Pinpoint the cell where the given text exists, returning its (x, y) midpoint coordinate. 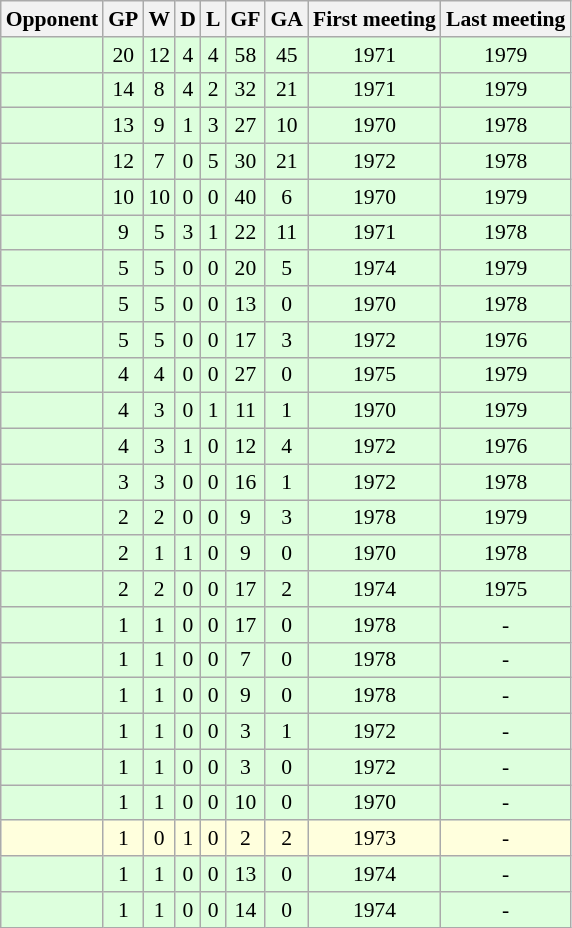
1973 (374, 839)
6 (286, 197)
30 (245, 162)
GF (245, 19)
8 (159, 90)
45 (286, 55)
GA (286, 19)
L (214, 19)
W (159, 19)
40 (245, 197)
58 (245, 55)
16 (245, 482)
GP (123, 19)
First meeting (374, 19)
22 (245, 233)
D (188, 19)
Opponent (52, 19)
Last meeting (506, 19)
32 (245, 90)
